Search for the cell housing the specified text and yield its (x, y) center coordinate. 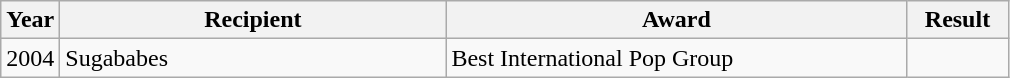
Year (30, 20)
2004 (30, 58)
Result (958, 20)
Recipient (253, 20)
Award (676, 20)
Best International Pop Group (676, 58)
Sugababes (253, 58)
